Extract the (x, y) coordinate from the center of the cell holding the provided text.  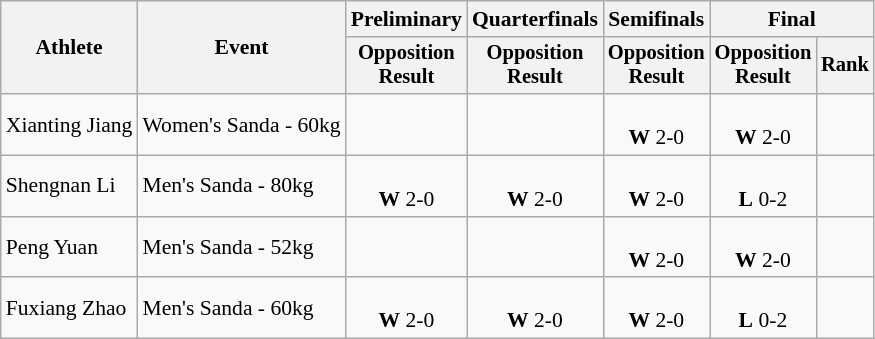
Preliminary (406, 19)
Rank (845, 66)
Athlete (70, 48)
Semifinals (656, 19)
Event (241, 48)
Women's Sanda - 60kg (241, 124)
Men's Sanda - 52kg (241, 248)
Shengnan Li (70, 186)
Final (792, 19)
Men's Sanda - 80kg (241, 186)
Fuxiang Zhao (70, 308)
Men's Sanda - 60kg (241, 308)
Quarterfinals (535, 19)
Peng Yuan (70, 248)
Xianting Jiang (70, 124)
